Output the (X, Y) coordinate of the center of the cell containing the given text.  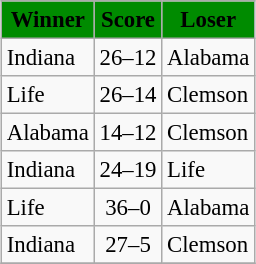
14–12 (128, 133)
36–0 (128, 208)
24–19 (128, 170)
26–12 (128, 57)
27–5 (128, 245)
Loser (208, 20)
Winner (48, 20)
26–14 (128, 95)
Score (128, 20)
